For the text-containing cell, return its midpoint in [X, Y] coordinate format. 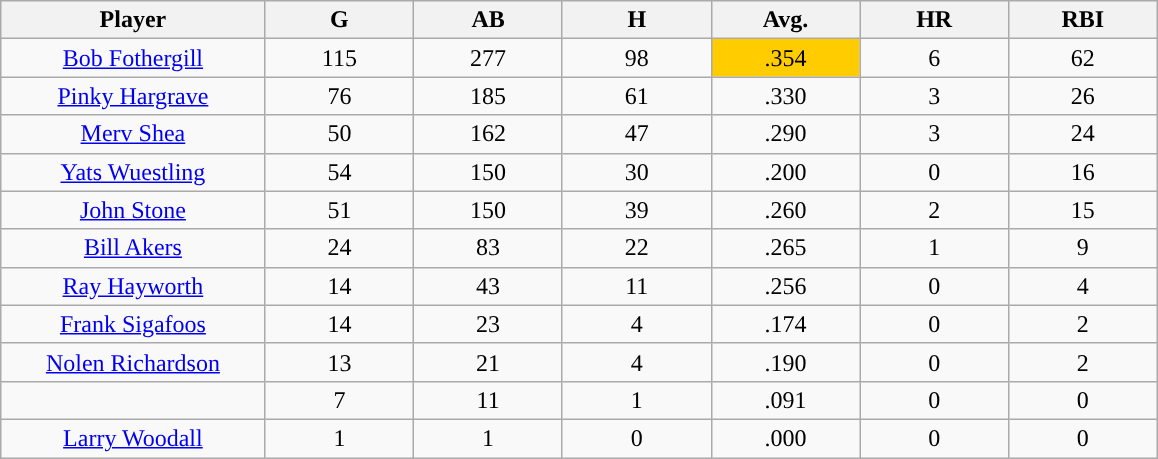
16 [1084, 172]
22 [636, 248]
50 [340, 134]
.330 [786, 96]
51 [340, 210]
Frank Sigafoos [133, 324]
9 [1084, 248]
30 [636, 172]
Ray Hayworth [133, 286]
Bob Fothergill [133, 58]
Avg. [786, 20]
26 [1084, 96]
.200 [786, 172]
162 [488, 134]
.000 [786, 438]
Player [133, 20]
6 [934, 58]
.091 [786, 400]
54 [340, 172]
.265 [786, 248]
Merv Shea [133, 134]
.256 [786, 286]
H [636, 20]
Bill Akers [133, 248]
23 [488, 324]
62 [1084, 58]
21 [488, 362]
277 [488, 58]
39 [636, 210]
.290 [786, 134]
76 [340, 96]
AB [488, 20]
115 [340, 58]
RBI [1084, 20]
.260 [786, 210]
Nolen Richardson [133, 362]
Yats Wuestling [133, 172]
Larry Woodall [133, 438]
John Stone [133, 210]
98 [636, 58]
15 [1084, 210]
7 [340, 400]
13 [340, 362]
G [340, 20]
83 [488, 248]
185 [488, 96]
47 [636, 134]
Pinky Hargrave [133, 96]
43 [488, 286]
.174 [786, 324]
HR [934, 20]
61 [636, 96]
.354 [786, 58]
.190 [786, 362]
